Extract the [x, y] coordinate from the center of the cell holding the provided text.  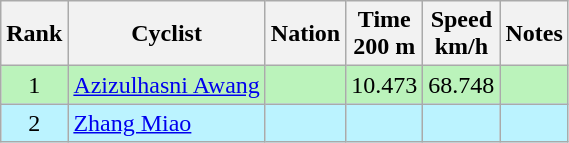
10.473 [384, 85]
Speedkm/h [462, 34]
Azizulhasni Awang [166, 85]
Nation [305, 34]
Zhang Miao [166, 123]
Rank [34, 34]
68.748 [462, 85]
2 [34, 123]
1 [34, 85]
Time200 m [384, 34]
Notes [534, 34]
Cyclist [166, 34]
